Locate the cell with the specified text and output its (x, y) center coordinate. 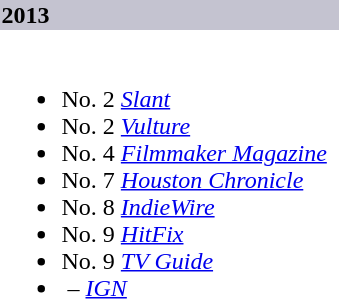
2013 (170, 15)
